Extract the [x, y] coordinate from the center of the cell holding the provided text.  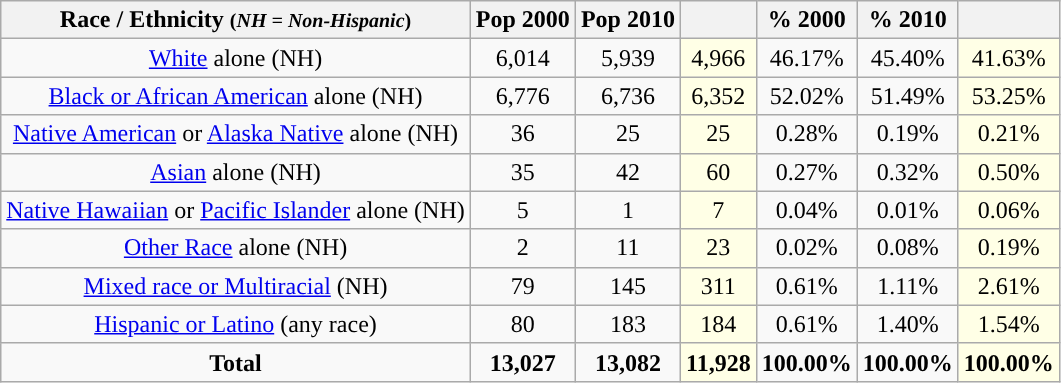
Race / Ethnicity (NH = Non-Hispanic) [236, 20]
13,027 [522, 362]
36 [522, 134]
52.02% [806, 96]
23 [718, 248]
6,736 [628, 96]
0.06% [1008, 210]
1.11% [908, 286]
Pop 2000 [522, 20]
2 [522, 248]
42 [628, 172]
0.01% [908, 210]
45.40% [908, 58]
0.08% [908, 248]
145 [628, 286]
Mixed race or Multiracial (NH) [236, 286]
0.27% [806, 172]
46.17% [806, 58]
6,776 [522, 96]
79 [522, 286]
41.63% [1008, 58]
Hispanic or Latino (any race) [236, 324]
Other Race alone (NH) [236, 248]
4,966 [718, 58]
311 [718, 286]
% 2000 [806, 20]
5 [522, 210]
80 [522, 324]
60 [718, 172]
5,939 [628, 58]
6,352 [718, 96]
13,082 [628, 362]
White alone (NH) [236, 58]
Native Hawaiian or Pacific Islander alone (NH) [236, 210]
183 [628, 324]
Black or African American alone (NH) [236, 96]
0.28% [806, 134]
Pop 2010 [628, 20]
0.21% [1008, 134]
0.32% [908, 172]
% 2010 [908, 20]
11,928 [718, 362]
0.04% [806, 210]
6,014 [522, 58]
35 [522, 172]
184 [718, 324]
Total [236, 362]
11 [628, 248]
51.49% [908, 96]
1.40% [908, 324]
Asian alone (NH) [236, 172]
53.25% [1008, 96]
Native American or Alaska Native alone (NH) [236, 134]
7 [718, 210]
1.54% [1008, 324]
2.61% [1008, 286]
0.02% [806, 248]
0.50% [1008, 172]
1 [628, 210]
